Return (x, y) of the center of cell containing provided text 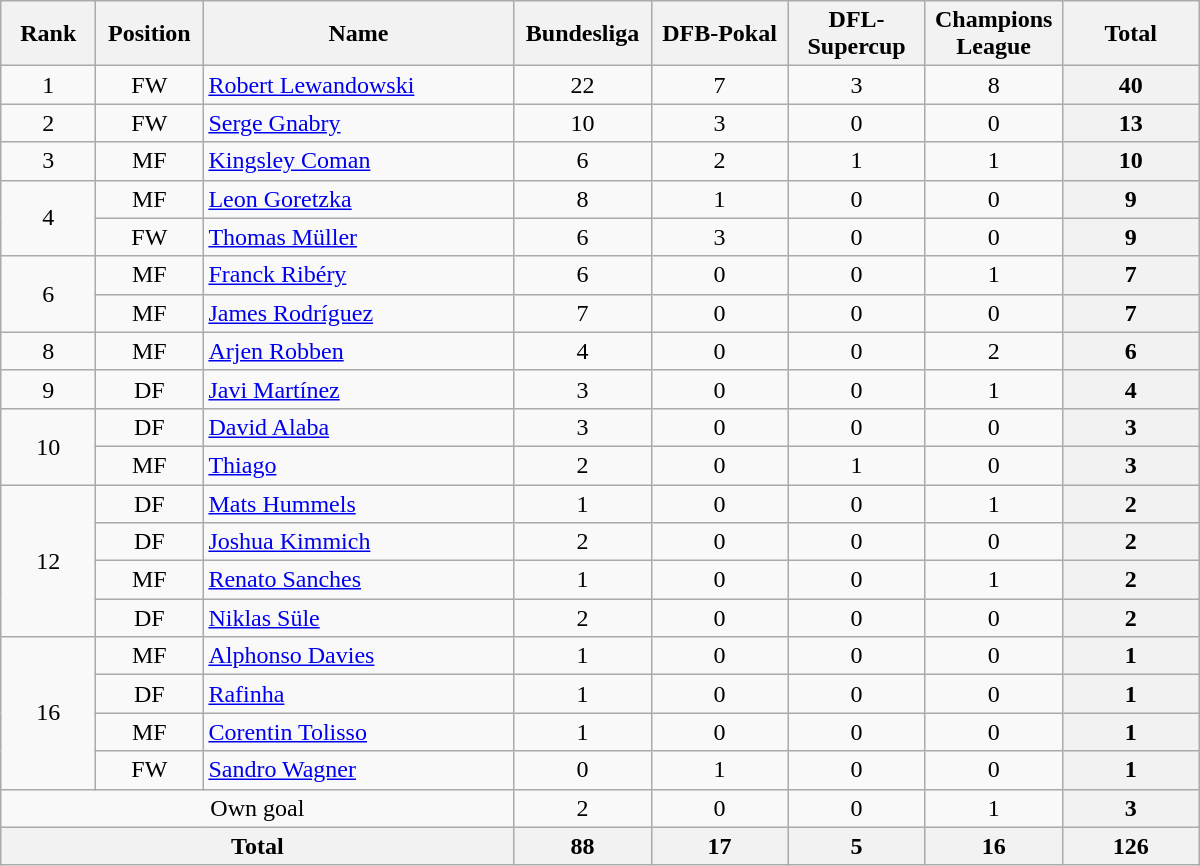
Sandro Wagner (358, 770)
Corentin Tolisso (358, 732)
DFL-Supercup (856, 34)
Robert Lewandowski (358, 85)
Own goal (258, 808)
Javi Martínez (358, 389)
13 (1130, 123)
Rafinha (358, 694)
David Alaba (358, 427)
Joshua Kimmich (358, 542)
Bundesliga (582, 34)
Mats Hummels (358, 503)
Rank (48, 34)
Arjen Robben (358, 351)
Kingsley Coman (358, 161)
5 (856, 846)
126 (1130, 846)
Name (358, 34)
Serge Gnabry (358, 123)
Alphonso Davies (358, 656)
Franck Ribéry (358, 275)
12 (48, 560)
40 (1130, 85)
Leon Goretzka (358, 199)
22 (582, 85)
Thiago (358, 465)
Champions League (994, 34)
88 (582, 846)
James Rodríguez (358, 313)
Thomas Müller (358, 237)
Niklas Süle (358, 618)
DFB-Pokal (720, 34)
17 (720, 846)
Renato Sanches (358, 580)
Position (150, 34)
